From the cell containing the given text, extract its center point as [X, Y] coordinate. 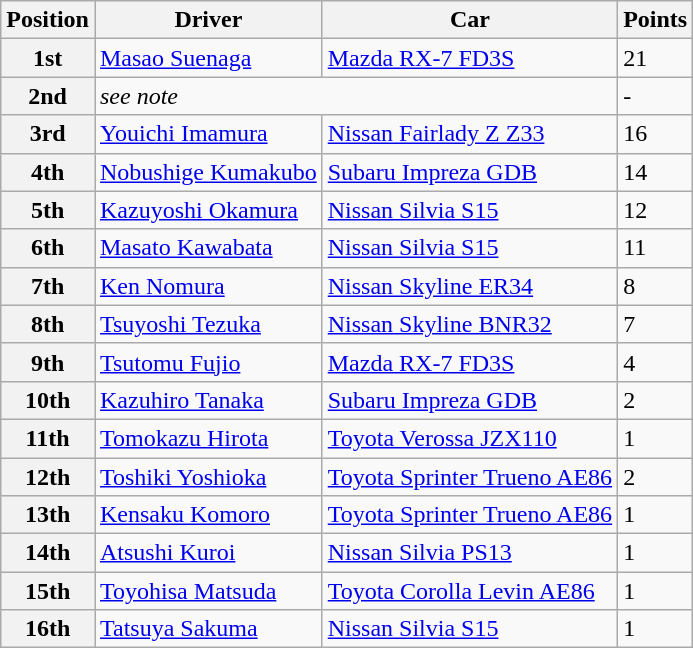
21 [656, 58]
Car [470, 20]
Tsutomu Fujio [208, 362]
12 [656, 210]
see note [356, 96]
Points [656, 20]
Ken Nomura [208, 286]
14 [656, 172]
16th [48, 629]
Masato Kawabata [208, 248]
10th [48, 400]
11th [48, 438]
Tsuyoshi Tezuka [208, 324]
9th [48, 362]
13th [48, 515]
Nissan Silvia PS13 [470, 553]
Nissan Skyline ER34 [470, 286]
7th [48, 286]
1st [48, 58]
Toyota Corolla Levin AE86 [470, 591]
Kazuyoshi Okamura [208, 210]
4 [656, 362]
Nissan Fairlady Z Z33 [470, 134]
8 [656, 286]
Kensaku Komoro [208, 515]
11 [656, 248]
5th [48, 210]
6th [48, 248]
Toyohisa Matsuda [208, 591]
Masao Suenaga [208, 58]
Tomokazu Hirota [208, 438]
4th [48, 172]
Position [48, 20]
14th [48, 553]
15th [48, 591]
16 [656, 134]
Driver [208, 20]
2nd [48, 96]
Toshiki Yoshioka [208, 477]
8th [48, 324]
Tatsuya Sakuma [208, 629]
12th [48, 477]
Youichi Imamura [208, 134]
Toyota Verossa JZX110 [470, 438]
7 [656, 324]
Nissan Skyline BNR32 [470, 324]
3rd [48, 134]
Atsushi Kuroi [208, 553]
Nobushige Kumakubo [208, 172]
- [656, 96]
Kazuhiro Tanaka [208, 400]
